Capture the cell that displays the provided text and extract its (X, Y) central coordinate. 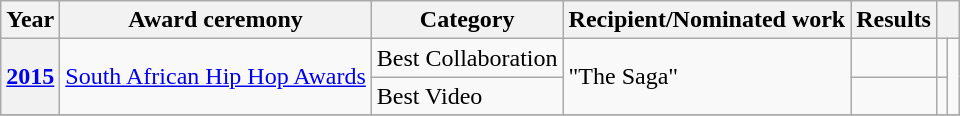
South African Hip Hop Awards (216, 77)
Best Collaboration (467, 58)
"The Saga" (707, 77)
Recipient/Nominated work (707, 20)
Year (30, 20)
Category (467, 20)
Best Video (467, 96)
Results (894, 20)
2015 (30, 77)
Award ceremony (216, 20)
